For the text-containing cell, return its midpoint in (X, Y) coordinate format. 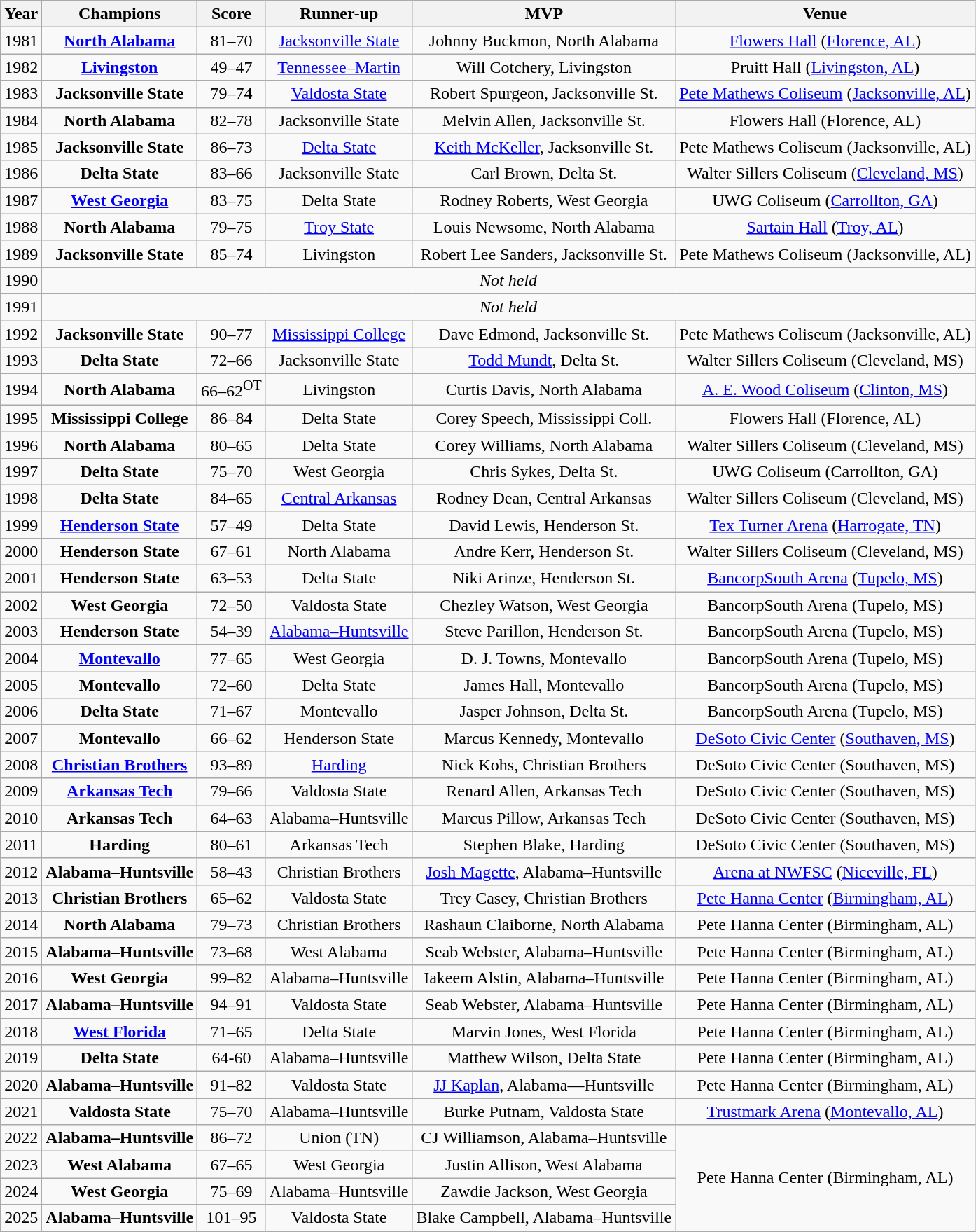
1993 (21, 361)
Runner-up (339, 14)
Marvin Jones, West Florida (544, 1032)
Andre Kerr, Henderson St. (544, 551)
63–53 (232, 579)
Johnny Buckmon, North Alabama (544, 41)
2004 (21, 658)
90–77 (232, 334)
82–78 (232, 120)
54–39 (232, 632)
Dave Edmond, Jacksonville St. (544, 334)
Curtis Davis, North Alabama (544, 389)
84–65 (232, 498)
71–65 (232, 1032)
CJ Williamson, Alabama–Huntsville (544, 1138)
Chezley Watson, West Georgia (544, 605)
JJ Kaplan, Alabama—Huntsville (544, 1085)
Corey Williams, North Alabama (544, 445)
Union (TN) (339, 1138)
Trustmark Arena (Montevallo, AL) (825, 1112)
86–72 (232, 1138)
Todd Mundt, Delta St. (544, 361)
2023 (21, 1165)
Corey Speech, Mississippi Coll. (544, 418)
2001 (21, 579)
2013 (21, 898)
Keith McKeller, Jacksonville St. (544, 147)
Robert Lee Sanders, Jacksonville St. (544, 254)
Nick Kohs, Christian Brothers (544, 765)
49–47 (232, 67)
86–73 (232, 147)
1992 (21, 334)
2020 (21, 1085)
2024 (21, 1191)
1985 (21, 147)
79–74 (232, 94)
67–65 (232, 1165)
64-60 (232, 1058)
66–62OT (232, 389)
Score (232, 14)
2018 (21, 1032)
64–63 (232, 818)
1987 (21, 200)
Blake Campbell, Alabama–Huntsville (544, 1218)
Trey Casey, Christian Brothers (544, 898)
2025 (21, 1218)
81–70 (232, 41)
James Hall, Montevallo (544, 685)
67–61 (232, 551)
2003 (21, 632)
Stephen Blake, Harding (544, 845)
66–62 (232, 738)
1991 (21, 307)
Central Arkansas (339, 498)
A. E. Wood Coliseum (Clinton, MS) (825, 389)
Niki Arinze, Henderson St. (544, 579)
1994 (21, 389)
99–82 (232, 978)
1986 (21, 174)
93–89 (232, 765)
Robert Spurgeon, Jacksonville St. (544, 94)
2007 (21, 738)
Renard Allen, Arkansas Tech (544, 791)
Iakeem Alstin, Alabama–Huntsville (544, 978)
Justin Allison, West Alabama (544, 1165)
West Florida (120, 1032)
2022 (21, 1138)
Will Cotchery, Livingston (544, 67)
2014 (21, 925)
MVP (544, 14)
72–60 (232, 685)
58–43 (232, 871)
Tennessee–Martin (339, 67)
71–67 (232, 712)
72–50 (232, 605)
1996 (21, 445)
80–65 (232, 445)
72–66 (232, 361)
2010 (21, 818)
1988 (21, 227)
79–66 (232, 791)
Chris Sykes, Delta St. (544, 471)
Champions (120, 14)
Jasper Johnson, Delta St. (544, 712)
2009 (21, 791)
57–49 (232, 525)
1997 (21, 471)
Matthew Wilson, Delta State (544, 1058)
2002 (21, 605)
1983 (21, 94)
Marcus Pillow, Arkansas Tech (544, 818)
1999 (21, 525)
2017 (21, 1005)
Rodney Dean, Central Arkansas (544, 498)
83–75 (232, 200)
91–82 (232, 1085)
2012 (21, 871)
85–74 (232, 254)
Tex Turner Arena (Harrogate, TN) (825, 525)
D. J. Towns, Montevallo (544, 658)
Pruitt Hall (Livingston, AL) (825, 67)
2008 (21, 765)
Rodney Roberts, West Georgia (544, 200)
Marcus Kennedy, Montevallo (544, 738)
2019 (21, 1058)
1998 (21, 498)
Louis Newsome, North Alabama (544, 227)
1984 (21, 120)
94–91 (232, 1005)
1981 (21, 41)
Carl Brown, Delta St. (544, 174)
2000 (21, 551)
Sartain Hall (Troy, AL) (825, 227)
Arena at NWFSC (Niceville, FL) (825, 871)
2016 (21, 978)
80–61 (232, 845)
2006 (21, 712)
2011 (21, 845)
79–73 (232, 925)
1982 (21, 67)
Troy State (339, 227)
2015 (21, 951)
86–84 (232, 418)
Zawdie Jackson, West Georgia (544, 1191)
Year (21, 14)
David Lewis, Henderson St. (544, 525)
Burke Putnam, Valdosta State (544, 1112)
77–65 (232, 658)
Melvin Allen, Jacksonville St. (544, 120)
65–62 (232, 898)
Venue (825, 14)
75–69 (232, 1191)
2021 (21, 1112)
1989 (21, 254)
83–66 (232, 174)
Josh Magette, Alabama–Huntsville (544, 871)
79–75 (232, 227)
1995 (21, 418)
1990 (21, 280)
2005 (21, 685)
Rashaun Claiborne, North Alabama (544, 925)
Steve Parillon, Henderson St. (544, 632)
101–95 (232, 1218)
73–68 (232, 951)
